Pinpoint the cell where the given text exists, returning its (X, Y) midpoint coordinate. 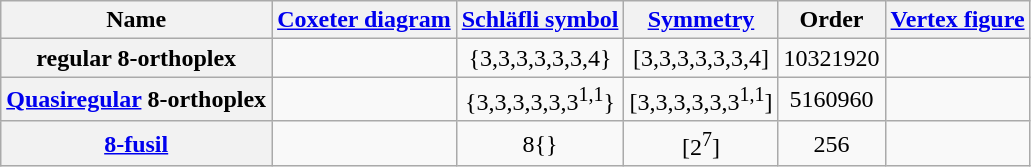
Name (136, 20)
8{} (540, 144)
10321920 (832, 58)
8-fusil (136, 144)
[3,3,3,3,3,3,4] (701, 58)
{3,3,3,3,3,3,4} (540, 58)
Coxeter diagram (364, 20)
5160960 (832, 100)
Vertex figure (958, 20)
Order (832, 20)
regular 8-orthoplex (136, 58)
256 (832, 144)
[3,3,3,3,3,31,1] (701, 100)
{3,3,3,3,3,31,1} (540, 100)
Schläfli symbol (540, 20)
[27] (701, 144)
Symmetry (701, 20)
Quasiregular 8-orthoplex (136, 100)
